Return the [X, Y] coordinate for the center point of the cell that contains the specified text.  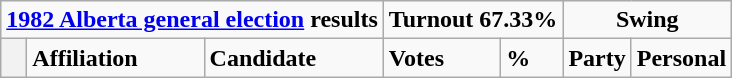
1982 Alberta general election results [192, 20]
% [532, 58]
Personal [681, 58]
Candidate [294, 58]
Party [597, 58]
Turnout 67.33% [473, 20]
Affiliation [116, 58]
Swing [648, 20]
Votes [442, 58]
